Determine the [X, Y] coordinate at the center of the cell enclosing the given text.  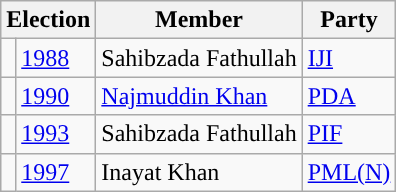
Party [349, 20]
Inayat Khan [199, 172]
Member [199, 20]
IJI [349, 58]
PIF [349, 134]
1993 [56, 134]
1997 [56, 172]
1988 [56, 58]
1990 [56, 96]
PDA [349, 96]
Election [48, 20]
PML(N) [349, 172]
Najmuddin Khan [199, 96]
